Provide the (X, Y) coordinate of the cell's center where the given text is located.  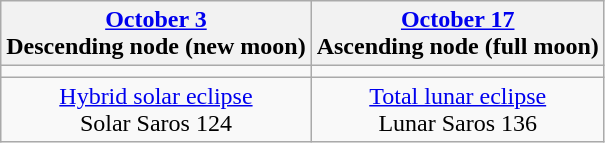
October 17Ascending node (full moon) (458, 34)
October 3Descending node (new moon) (156, 34)
Hybrid solar eclipseSolar Saros 124 (156, 110)
Total lunar eclipseLunar Saros 136 (458, 110)
